Output the [x, y] coordinate of the center of the cell containing the given text.  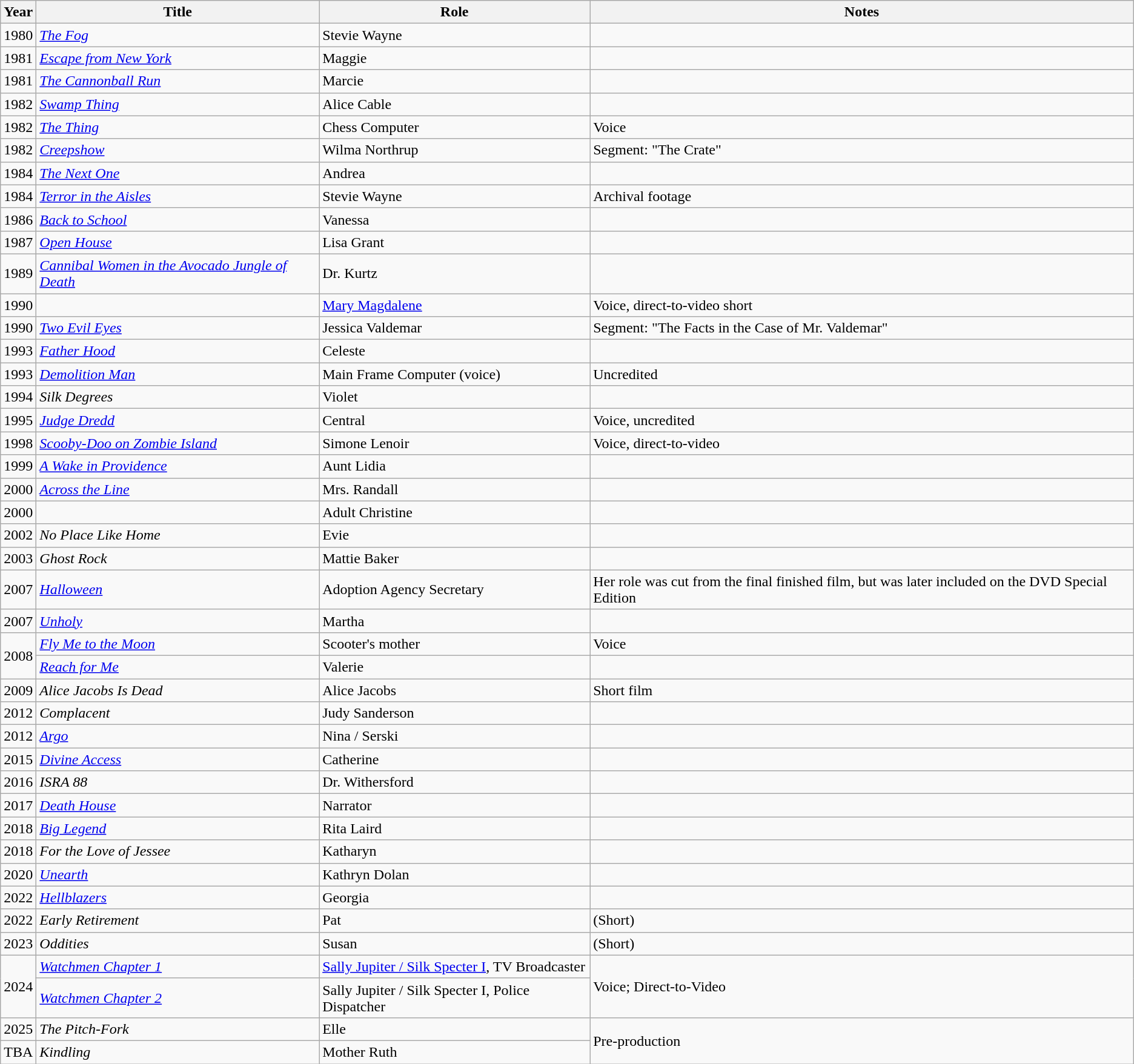
Her role was cut from the final finished film, but was later included on the DVD Special Edition [862, 590]
Two Evil Eyes [178, 328]
Nina / Serski [454, 736]
Scooter's mother [454, 644]
The Fog [178, 35]
Valerie [454, 667]
Silk Degrees [178, 397]
Lisa Grant [454, 242]
1980 [18, 35]
Argo [178, 736]
Notes [862, 12]
Divine Access [178, 759]
Voice, direct-to-video [862, 443]
Big Legend [178, 828]
1986 [18, 219]
Georgia [454, 897]
1998 [18, 443]
1994 [18, 397]
Watchmen Chapter 1 [178, 967]
Role [454, 12]
Mary Magdalene [454, 305]
Marcie [454, 81]
Adoption Agency Secretary [454, 590]
Unholy [178, 621]
Hellblazers [178, 897]
2003 [18, 558]
Scooby-Doo on Zombie Island [178, 443]
Death House [178, 805]
Halloween [178, 590]
Early Retirement [178, 920]
Martha [454, 621]
2020 [18, 874]
1987 [18, 242]
Voice, direct-to-video short [862, 305]
2017 [18, 805]
Chess Computer [454, 127]
The Next One [178, 173]
Mrs. Randall [454, 489]
Pre-production [862, 1040]
Judy Sanderson [454, 713]
Alice Jacobs [454, 690]
Escape from New York [178, 58]
Narrator [454, 805]
Jessica Valdemar [454, 328]
Adult Christine [454, 512]
Alice Cable [454, 104]
Dr. Withersford [454, 782]
Judge Dredd [178, 420]
Susan [454, 943]
Violet [454, 397]
Complacent [178, 713]
Demolition Man [178, 374]
For the Love of Jessee [178, 851]
Vanessa [454, 219]
Title [178, 12]
The Thing [178, 127]
Archival footage [862, 196]
Ghost Rock [178, 558]
Reach for Me [178, 667]
Voice, uncredited [862, 420]
2015 [18, 759]
Short film [862, 690]
1995 [18, 420]
Katharyn [454, 851]
Sally Jupiter / Silk Specter I, Police Dispatcher [454, 998]
A Wake in Providence [178, 466]
1989 [18, 274]
Aunt Lidia [454, 466]
Back to School [178, 219]
Segment: "The Crate" [862, 150]
Elle [454, 1029]
Uncredited [862, 374]
Mother Ruth [454, 1052]
Fly Me to the Moon [178, 644]
Cannibal Women in the Avocado Jungle of Death [178, 274]
Alice Jacobs Is Dead [178, 690]
1999 [18, 466]
The Cannonball Run [178, 81]
Mattie Baker [454, 558]
Rita Laird [454, 828]
Maggie [454, 58]
No Place Like Home [178, 535]
Kathryn Dolan [454, 874]
Watchmen Chapter 2 [178, 998]
Kindling [178, 1052]
Year [18, 12]
Simone Lenoir [454, 443]
2024 [18, 986]
2016 [18, 782]
Wilma Northrup [454, 150]
TBA [18, 1052]
Swamp Thing [178, 104]
Celeste [454, 351]
2002 [18, 535]
Sally Jupiter / Silk Specter I, TV Broadcaster [454, 967]
Dr. Kurtz [454, 274]
ISRA 88 [178, 782]
Creepshow [178, 150]
Evie [454, 535]
Open House [178, 242]
Voice; Direct-to-Video [862, 986]
Andrea [454, 173]
2025 [18, 1029]
Unearth [178, 874]
Across the Line [178, 489]
The Pitch-Fork [178, 1029]
2008 [18, 655]
Central [454, 420]
Main Frame Computer (voice) [454, 374]
Father Hood [178, 351]
Segment: "The Facts in the Case of Mr. Valdemar" [862, 328]
2009 [18, 690]
Pat [454, 920]
Terror in the Aisles [178, 196]
2023 [18, 943]
Catherine [454, 759]
Oddities [178, 943]
